Locate the cell with the specified text and output its (X, Y) center coordinate. 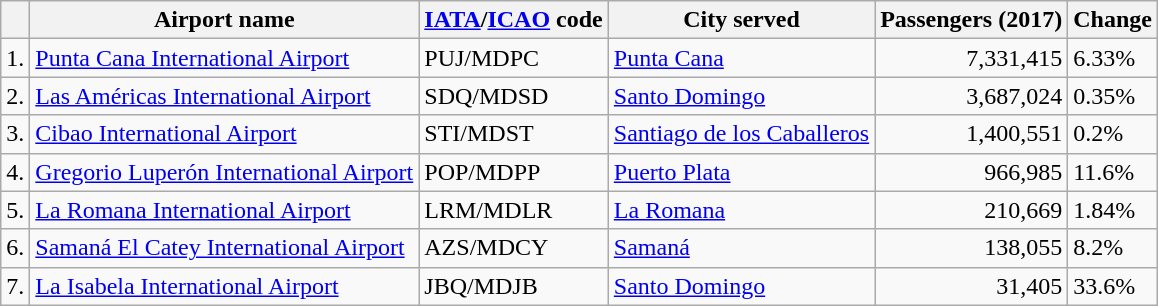
11.6% (1113, 172)
JBQ/MDJB (514, 286)
SDQ/MDSD (514, 96)
4. (16, 172)
0.2% (1113, 134)
LRM/MDLR (514, 210)
Gregorio Luperón International Airport (224, 172)
1.84% (1113, 210)
Change (1113, 20)
Las Américas International Airport (224, 96)
210,669 (972, 210)
1. (16, 58)
Samaná El Catey International Airport (224, 248)
31,405 (972, 286)
Airport name (224, 20)
Punta Cana International Airport (224, 58)
La Isabela International Airport (224, 286)
Puerto Plata (741, 172)
Punta Cana (741, 58)
Santiago de los Caballeros (741, 134)
Cibao International Airport (224, 134)
6.33% (1113, 58)
966,985 (972, 172)
Passengers (2017) (972, 20)
138,055 (972, 248)
6. (16, 248)
AZS/MDCY (514, 248)
33.6% (1113, 286)
2. (16, 96)
3,687,024 (972, 96)
IATA/ICAO code (514, 20)
5. (16, 210)
La Romana International Airport (224, 210)
7,331,415 (972, 58)
STI/MDST (514, 134)
7. (16, 286)
8.2% (1113, 248)
1,400,551 (972, 134)
La Romana (741, 210)
PUJ/MDPC (514, 58)
0.35% (1113, 96)
3. (16, 134)
POP/MDPP (514, 172)
Samaná (741, 248)
City served (741, 20)
